Provide the (x, y) coordinate of the cell's center where the given text is located.  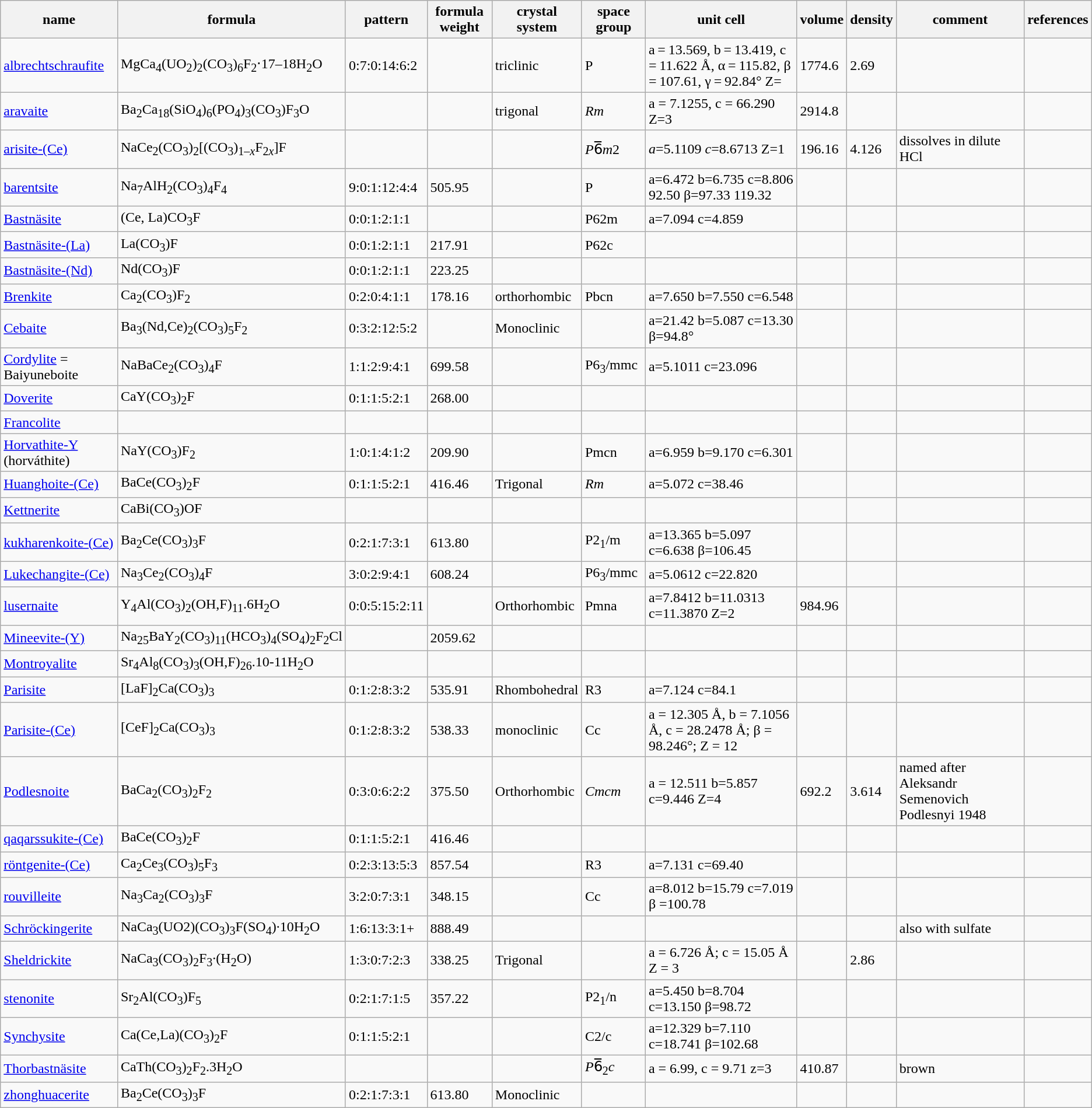
a=5.0612 c=22.820 (721, 574)
a=7.8412 b=11.0313 c=11.3870 Z=2 (721, 606)
zhonghuacerite (60, 1095)
a = 12.511 b=5.857 c=9.446 Z=4 (721, 791)
Thorbastnäsite (60, 1069)
0:2:0:4:1:1 (386, 296)
Na25BaY2(CO3)11(HCO3)4(SO4)2F2Cl (231, 638)
1:6:13:3:1+ (386, 928)
NaBaCe2(CO3)4F (231, 366)
triclinic (537, 65)
0:0:5:15:2:11 (386, 606)
NaY(CO3)F2 (231, 453)
trigonal (537, 111)
a=5.072 c=38.46 (721, 484)
pattern (386, 20)
references (1058, 20)
0:3:0:6:2:2 (386, 791)
P62c (614, 244)
a=7.131 c=69.40 (721, 865)
albrechtschraufite (60, 65)
Pmcn (614, 453)
name (60, 20)
Y4Al(CO3)2(OH,F)11.6H2O (231, 606)
MgCa4(UO2)2(CO3)6F2⋅17–18H2O (231, 65)
Doverite (60, 399)
196.16 (822, 149)
217.91 (460, 244)
NaCa3(CO3)2F3·(H2O) (231, 960)
Sr4Al8(CO3)3(OH,F)26.10-11H2O (231, 664)
Parisite-(Ce) (60, 729)
a=12.329 b=7.110 c=18.741 β=102.68 (721, 1036)
[CeF]2Ca(CO3)3 (231, 729)
a=6.959 b=9.170 c=6.301 (721, 453)
Ca2(CO3)F2 (231, 296)
orthorhombic (537, 296)
1:1:2:9:4:1 (386, 366)
Podlesnoite (60, 791)
a = 12.305 Å, b = 7.1056 Å, c = 28.2478 Å; β = 98.246°; Z = 12 (721, 729)
0:3:2:12:5:2 (386, 328)
also with sulfate (960, 928)
410.87 (822, 1069)
Brenkite (60, 296)
538.33 (460, 729)
2.86 (871, 960)
(Ce, La)CO3F (231, 219)
a=7.124 c=84.1 (721, 690)
qaqarssukite-(Ce) (60, 838)
La(CO3)F (231, 244)
535.91 (460, 690)
crystal system (537, 20)
Cordylite = Baiyuneboite (60, 366)
brown (960, 1069)
888.49 (460, 928)
2059.62 (460, 638)
[LaF]2Ca(CO3)3 (231, 690)
a=8.012 b=15.79 c=7.019 β =100.78 (721, 896)
Kettnerite (60, 510)
NaCa3(UO2)(CO3)3F(SO4)·10H2O (231, 928)
a=7.650 b=7.550 c=6.548 (721, 296)
NaCe2(CO3)2[(CO3)1–xF2x]F (231, 149)
a=7.094 c=4.859 (721, 219)
rouvilleite (60, 896)
P21/n (614, 998)
209.90 (460, 453)
1:3:0:7:2:3 (386, 960)
a = 7.1255, c = 66.290 Z=3 (721, 111)
Ca(Ce,La)(CO3)2F (231, 1036)
formula (231, 20)
0:7:0:14:6:2 (386, 65)
Parisite (60, 690)
505.95 (460, 187)
a=13.365 b=5.097 c=6.638 β=106.45 (721, 543)
Sheldrickite (60, 960)
Pmna (614, 606)
röntgenite-(Ce) (60, 865)
P21/m (614, 543)
Ca2Ce3(CO3)5F3 (231, 865)
Cmcm (614, 791)
3:0:2:9:4:1 (386, 574)
Na3Ce2(CO3)4F (231, 574)
857.54 (460, 865)
a = 13.569, b = 13.419, c = 11.622 Å, α = 115.82, β = 107.61, γ = 92.84° Z= (721, 65)
unit cell (721, 20)
Mineevite-(Y) (60, 638)
Bastnäsite (60, 219)
C2/c (614, 1036)
a = 6.726 Å; c = 15.05 Å Z = 3 (721, 960)
Na7AlH2(CO3)4F4 (231, 187)
formula weight (460, 20)
a=6.472 b=6.735 c=8.806 92.50 β=97.33 119.32 (721, 187)
a = 6.99, c = 9.71 z=3 (721, 1069)
P6̅2c (614, 1069)
608.24 (460, 574)
Schröckingerite (60, 928)
monoclinic (537, 729)
a=21.42 b=5.087 c=13.30 β=94.8° (721, 328)
space group (614, 20)
9:0:1:12:4:4 (386, 187)
BaCa2(CO3)2F2 (231, 791)
375.50 (460, 791)
lusernaite (60, 606)
Synchysite (60, 1036)
2.69 (871, 65)
1774.6 (822, 65)
CaY(CO3)2F (231, 399)
348.15 (460, 896)
Huanghoite-(Ce) (60, 484)
Lukechangite-(Ce) (60, 574)
Ba2Ca18(SiO4)6(PO4)3(CO3)F3O (231, 111)
3.614 (871, 791)
aravaite (60, 111)
barentsite (60, 187)
Bastnäsite-(La) (60, 244)
dissolves in dilute HCl (960, 149)
arisite-(Ce) (60, 149)
Nd(CO3)F (231, 271)
3:2:0:7:3:1 (386, 896)
Pbcn (614, 296)
178.16 (460, 296)
CaBi(CO3)OF (231, 510)
338.25 (460, 960)
stenonite (60, 998)
223.25 (460, 271)
Bastnäsite-(Nd) (60, 271)
2914.8 (822, 111)
CaTh(CO3)2F2.3H2O (231, 1069)
268.00 (460, 399)
0:2:1:7:1:5 (386, 998)
Cebaite (60, 328)
699.58 (460, 366)
Francolite (60, 422)
a=5.1011 c=23.096 (721, 366)
kukharenkoite-(Ce) (60, 543)
P62m (614, 219)
Ba3(Nd,Ce)2(CO3)5F2 (231, 328)
Rhombohedral (537, 690)
a=5.1109 c=8.6713 Z=1 (721, 149)
comment (960, 20)
984.96 (822, 606)
0:2:3:13:5:3 (386, 865)
Sr2Al(CO3)F5 (231, 998)
a=5.450 b=8.704 c=13.150 β=98.72 (721, 998)
1:0:1:4:1:2 (386, 453)
volume (822, 20)
357.22 (460, 998)
named after Aleksandr Semenovich Podlesnyi 1948 (960, 791)
692.2 (822, 791)
4.126 (871, 149)
Montroyalite (60, 664)
density (871, 20)
P6̅m2 (614, 149)
Na3Ca2(CO3)3F (231, 896)
Horvathite-Y (horváthite) (60, 453)
